Determine the (X, Y) coordinate at the center of the cell enclosing the given text.  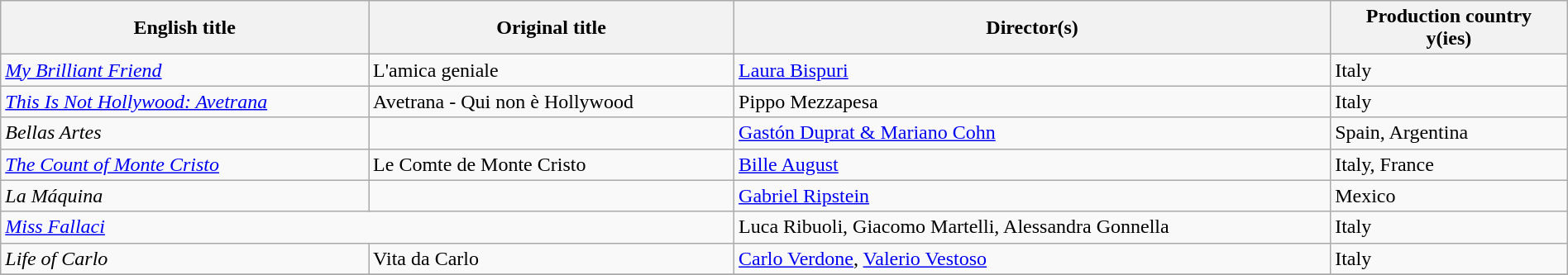
Vita da Carlo (552, 258)
Miss Fallaci (367, 227)
My Brilliant Friend (185, 70)
Bille August (1032, 164)
Carlo Verdone, Valerio Vestoso (1032, 258)
Avetrana - Qui non è Hollywood (552, 102)
Le Comte de Monte Cristo (552, 164)
Gabriel Ripstein (1032, 196)
Original title (552, 28)
The Count of Monte Cristo (185, 164)
Director(s) (1032, 28)
Spain, Argentina (1449, 133)
English title (185, 28)
Pippo Mezzapesa (1032, 102)
L'amica geniale (552, 70)
Life of Carlo (185, 258)
La Máquina (185, 196)
Luca Ribuoli, Giacomo Martelli, Alessandra Gonnella (1032, 227)
Mexico (1449, 196)
Bellas Artes (185, 133)
Gastón Duprat & Mariano Cohn (1032, 133)
Production countryy(ies) (1449, 28)
This Is Not Hollywood: Avetrana (185, 102)
Laura Bispuri (1032, 70)
Italy, France (1449, 164)
